Find where the given text appears and provide that cell's center as [X, Y] coordinate. 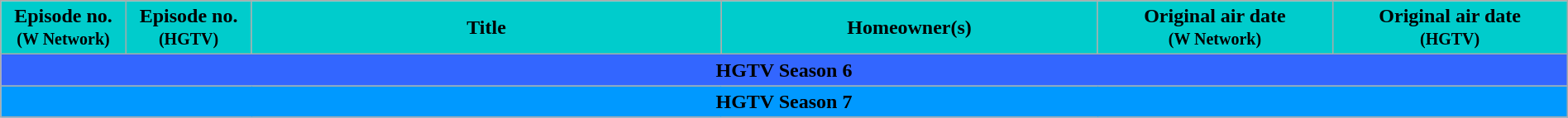
Original air date(HGTV) [1450, 28]
Homeowner(s) [910, 28]
Episode no.(HGTV) [189, 28]
HGTV Season 7 [784, 101]
HGTV Season 6 [784, 70]
Title [486, 28]
Original air date(W Network) [1215, 28]
Episode no.(W Network) [64, 28]
